Output the [X, Y] coordinate of the center of the cell containing the given text.  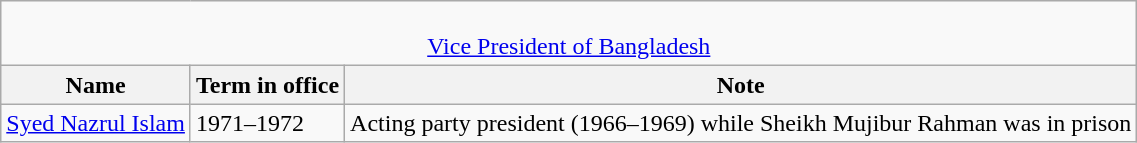
Name [96, 85]
Acting party president (1966–1969) while Sheikh Mujibur Rahman was in prison [741, 123]
Syed Nazrul Islam [96, 123]
Vice President of Bangladesh [569, 34]
Term in office [267, 85]
Note [741, 85]
1971–1972 [267, 123]
